Return [x, y] of the center of cell containing provided text 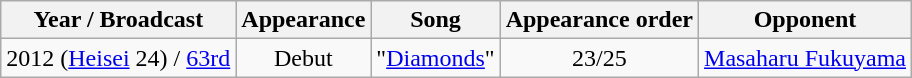
Appearance order [599, 20]
23/25 [599, 58]
Debut [304, 58]
Appearance [304, 20]
Year / Broadcast [118, 20]
"Diamonds" [436, 58]
Song [436, 20]
Masaharu Fukuyama [806, 58]
Opponent [806, 20]
2012 (Heisei 24) / 63rd [118, 58]
